Return the [X, Y] coordinate for the center point of the cell that contains the specified text.  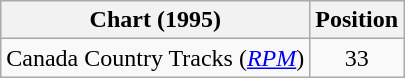
Chart (1995) [156, 20]
33 [357, 58]
Canada Country Tracks (RPM) [156, 58]
Position [357, 20]
